Locate the cell with the specified text and output its (X, Y) center coordinate. 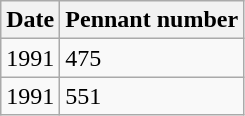
Date (30, 20)
Pennant number (152, 20)
551 (152, 96)
475 (152, 58)
